Pinpoint the cell where the given text exists, returning its (X, Y) midpoint coordinate. 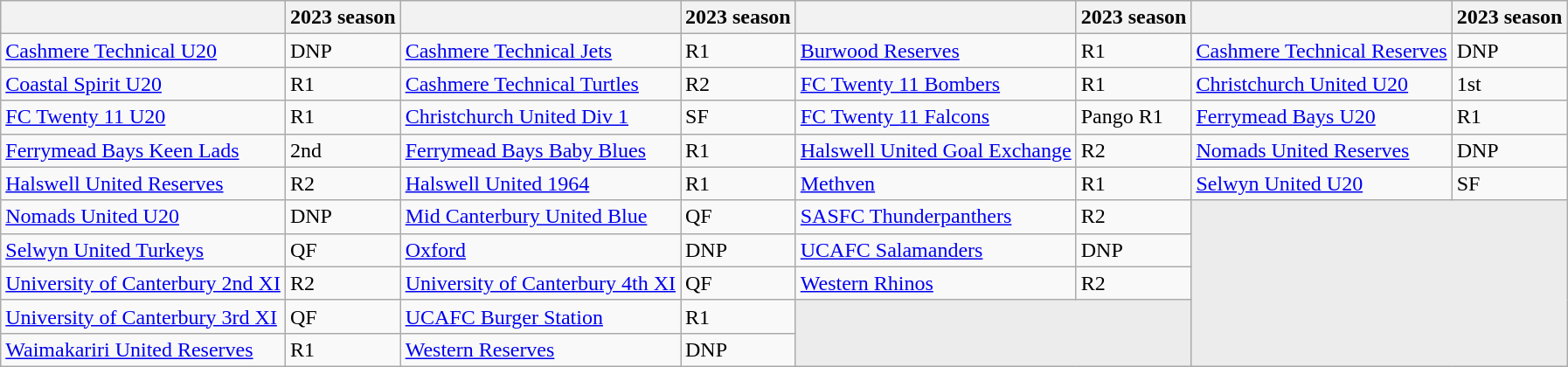
FC Twenty 11 U20 (143, 117)
University of Canterbury 4th XI (540, 283)
SASFC Thunderpanthers (935, 217)
Halswell United 1964 (540, 183)
FC Twenty 11 Falcons (935, 117)
Selwyn United U20 (1322, 183)
Christchurch United U20 (1322, 84)
Cashmere Technical Jets (540, 51)
Christchurch United Div 1 (540, 117)
Western Rhinos (935, 283)
Cashmere Technical Turtles (540, 84)
UCAFC Burger Station (540, 316)
Halswell United Goal Exchange (935, 150)
Burwood Reserves (935, 51)
Selwyn United Turkeys (143, 250)
Cashmere Technical U20 (143, 51)
Ferrymead Bays U20 (1322, 117)
Waimakariri United Reserves (143, 350)
Ferrymead Bays Baby Blues (540, 150)
Mid Canterbury United Blue (540, 217)
UCAFC Salamanders (935, 250)
Nomads United Reserves (1322, 150)
1st (1509, 84)
Oxford (540, 250)
Halswell United Reserves (143, 183)
2nd (343, 150)
Pango R1 (1134, 117)
Coastal Spirit U20 (143, 84)
University of Canterbury 3rd XI (143, 316)
Nomads United U20 (143, 217)
Western Reserves (540, 350)
University of Canterbury 2nd XI (143, 283)
Ferrymead Bays Keen Lads (143, 150)
Methven (935, 183)
Cashmere Technical Reserves (1322, 51)
FC Twenty 11 Bombers (935, 84)
